Determine the [x, y] coordinate at the center of the cell enclosing the given text.  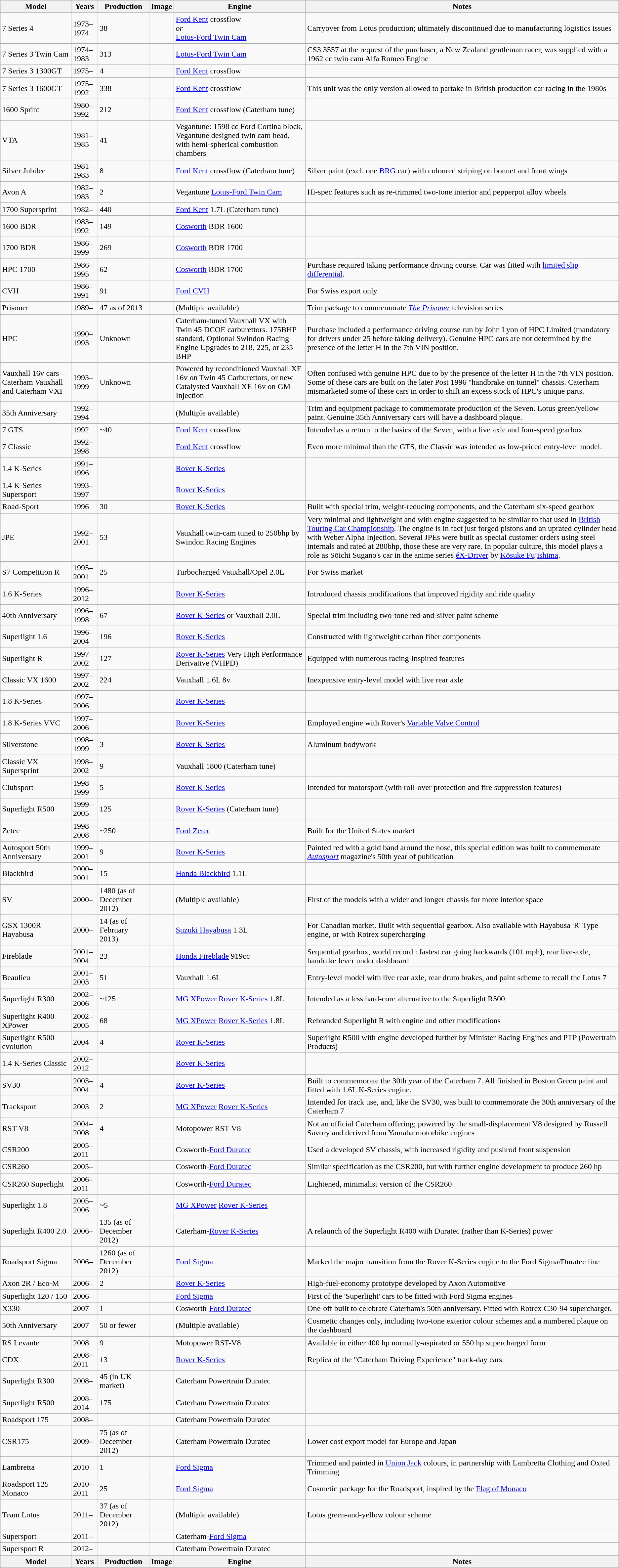
This unit was the only version allowed to partake in British production car racing in the 1980s [462, 88]
SV30 [36, 1085]
1991–1996 [85, 468]
Superlight 1.6 [36, 636]
Lightened, minimalist version of the CSR260 [462, 1184]
149 [124, 226]
Axon 2R / Eco-M [36, 1283]
1996 [85, 507]
Autosport 50th Anniversary [36, 852]
Blackbird [36, 873]
1995–2001 [85, 572]
Built for the United States market [462, 830]
S7 Competition R [36, 572]
1260 (as of December 2012) [124, 1262]
1990–1993 [85, 338]
Built with special trim, weight-reducing components, and the Caterham six-speed gearbox [462, 507]
Fireblade [36, 956]
1996–2012 [85, 593]
2008 [85, 1343]
1.8 K-Series [36, 701]
1982–1983 [85, 192]
2005– [85, 1167]
Caterham-Ford Sigma [240, 1536]
2003–2004 [85, 1085]
41 [124, 140]
1998–2002 [85, 766]
Superlight R400 XPower [36, 1020]
Constructed with lightweight carbon fiber components [462, 636]
1992–1998 [85, 447]
1981–1985 [85, 140]
15 [124, 873]
196 [124, 636]
CVH [36, 291]
1999–2005 [85, 809]
Silver Jubilee [36, 171]
Special trim including two-tone red-and-silver paint scheme [462, 615]
Entry-level model with live rear axle, rear drum brakes, and paint scheme to recall the Lotus 7 [462, 977]
1999–2001 [85, 852]
67 [124, 615]
313 [124, 54]
1700 BDR [36, 247]
~250 [124, 830]
2010–2011 [85, 1489]
Vauxhall 1.6L [240, 977]
1.4 K-Series Classic [36, 1064]
91 [124, 291]
CDX [36, 1360]
40th Anniversary [36, 615]
Superlight R [36, 658]
Intended as a less hard-core alternative to the Superlight R500 [462, 999]
Superlight R400 2.0 [36, 1231]
Rebranded Superlight R with engine and other modifications [462, 1020]
37 (as of December 2012) [124, 1515]
Lower cost export model for Europe and Japan [462, 1441]
1700 Supersprint [36, 209]
1996–1998 [85, 615]
1983–1992 [85, 226]
Trimmed and painted in Union Jack colours, in partnership with Lambretta Clothing and Oxted Trimming [462, 1467]
2005–2011 [85, 1150]
Suzuki Hayabusa 1.3L [240, 930]
Superlight R500 with engine developed further by Minister Racing Engines and PTP (Powertrain Products) [462, 1042]
1.6 K-Series [36, 593]
Ford Kent crossfloworLotus-Ford Twin Cam [240, 28]
2005–2006 [85, 1205]
2004–2008 [85, 1128]
51 [124, 977]
1600 BDR [36, 226]
1982– [85, 209]
Employed engine with Rover's Variable Valve Control [462, 723]
HPC [36, 338]
125 [124, 809]
1992–1994 [85, 413]
Ford Kent 1.7L (Caterham tune) [240, 209]
Vegantune Lotus-Ford Twin Cam [240, 192]
1.4 K-Series Supersport [36, 490]
7 Series 3 Twin Cam [36, 54]
1973–1974 [85, 28]
X330 [36, 1308]
5 [124, 787]
Supersport R [36, 1549]
First of the 'Superlight' cars to be fitted with Ford Sigma engines [462, 1296]
1480 (as of December 2012) [124, 899]
RS Levante [36, 1343]
RST-V8 [36, 1128]
Vauxhall 1.6L 8v [240, 680]
2002–2005 [85, 1020]
2001–2003 [85, 977]
75 (as of December 2012) [124, 1441]
135 (as of December 2012) [124, 1231]
Introduced chassis modifications that improved rigidity and ride quality [462, 593]
Vauxhall 16v cars – Caterham Vauxhall and Caterham VXI [36, 382]
2012– [85, 1549]
1980–1992 [85, 110]
13 [124, 1360]
14 (as of February 2013) [124, 930]
GSX 1300R Hayabusa [36, 930]
45 (in UK market) [124, 1381]
Even more minimal than the GTS, the Classic was intended as low-priced entry-level model. [462, 447]
CSR175 [36, 1441]
Avon A [36, 192]
Cosmetic changes only, including two-tone exterior colour schemes and a numbered plaque on the dashboard [462, 1325]
Tracksport [36, 1107]
Silverstone [36, 744]
Equipped with numerous racing-inspired features [462, 658]
Available in either 400 hp normally-aspirated or 550 hp supercharged form [462, 1343]
2004 [85, 1042]
338 [124, 88]
Cosworth BDR 1600 [240, 226]
175 [124, 1403]
~40 [124, 430]
Similar specification as the CSR200, but with further engine development to produce 260 hp [462, 1167]
53 [124, 537]
CSR260 [36, 1167]
1.4 K-Series [36, 468]
50th Anniversary [36, 1325]
2002–2006 [85, 999]
224 [124, 680]
Roadsport 175 [36, 1420]
Painted red with a gold band around the nose, this special edition was built to commemorate Autosport magazine's 50th year of publication [462, 852]
2006–2011 [85, 1184]
HPC 1700 [36, 269]
Inexpensive entry-level model with live rear axle [462, 680]
Ford Zetec [240, 830]
2001–2004 [85, 956]
7 Series 3 1600GT [36, 88]
Sequential gearbox, world record : fastest car going backwards (101 mph), rear live-axle, handrake lever under dashboard [462, 956]
1600 Sprint [36, 110]
62 [124, 269]
VTA [36, 140]
38 [124, 28]
1981–1983 [85, 171]
Vauxhall twin-cam tuned to 250bhp by Swindon Racing Engines [240, 537]
Roadsport 125 Monaco [36, 1489]
Clubsport [36, 787]
Team Lotus [36, 1515]
CSR200 [36, 1150]
2002–2012 [85, 1064]
SV [36, 899]
Turbocharged Vauxhall/Opel 2.0L [240, 572]
Beaulieu [36, 977]
7 Classic [36, 447]
Ford CVH [240, 291]
Hi-spec features such as re-trimmed two-tone interior and pepperpot alloy wheels [462, 192]
127 [124, 658]
1998–2008 [85, 830]
1992–2001 [85, 537]
Intended for track use, and, like the SV30, was built to commemorate the 30th anniversary of the Caterham 7 [462, 1107]
Superlight R500 evolution [36, 1042]
1993–1999 [85, 382]
For Canadian market. Built with sequential gearbox. Also available with Hayabusa 'R' Type engine, or with Rotrex supercharging [462, 930]
440 [124, 209]
Cosmetic package for the Roadsport, inspired by the Flag of Monaco [462, 1489]
Aluminum bodywork [462, 744]
Marked the major transition from the Rover K-Series engine to the Ford Sigma/Duratec line [462, 1262]
Zetec [36, 830]
For Swiss export only [462, 291]
30 [124, 507]
Road-Sport [36, 507]
7 Series 4 [36, 28]
Classic VX 1600 [36, 680]
Silver paint (excl. one BRG car) with coloured striping on bonnet and front wings [462, 171]
47 as of 2013 [124, 308]
Superlight 120 / 150 [36, 1296]
Classic VX Supersprint [36, 766]
2003 [85, 1107]
1975–1992 [85, 88]
2000–2001 [85, 873]
Intended for motorsport (with roll-over protection and fire suppression features) [462, 787]
Lotus green-and-yellow colour scheme [462, 1515]
Prisoner [36, 308]
Superlight 1.8 [36, 1205]
1993–1997 [85, 490]
~125 [124, 999]
Supersport [36, 1536]
23 [124, 956]
Honda Fireblade 919cc [240, 956]
7 Series 3 1300GT [36, 71]
High-fuel-economy prototype developed by Axon Automotive [462, 1283]
1986–1991 [85, 291]
CS3 3557 at the request of the purchaser, a New Zealand gentleman racer, was supplied with a 1962 cc twin cam Alfa Romeo Engine [462, 54]
1986–1995 [85, 269]
1989– [85, 308]
1986–1999 [85, 247]
1992 [85, 430]
Not an official Caterham offering; powered by the small-displacement V8 designed by Russell Savory and derived from Yamaha motorbike engines [462, 1128]
68 [124, 1020]
Purchase required taking performance driving course. Car was fitted with limited slip differential. [462, 269]
Honda Blackbird 1.1L [240, 873]
Powered by reconditioned Vauxhall XE 16v on Twin 45 Carburettors, or new Catalysted Vauxhall XE 16v on GM Injection [240, 382]
A relaunch of the Superlight R400 with Duratec (rather than K-Series) power [462, 1231]
Built to commemorate the 30th year of the Caterham 7. All finished in Boston Green paint and fitted with 1.6L K-Series engine. [462, 1085]
Intended as a return to the basics of the Seven, with a live axle and four-speed gearbox [462, 430]
50 or fewer [124, 1325]
Vegantune: 1598 cc Ford Cortina block, Vegantune designed twin cam head, with hemi-spherical combustion chambers [240, 140]
Caterham-Rover K-Series [240, 1231]
Trim package to commemorate The Prisoner television series [462, 308]
Carryover from Lotus production; ultimately discontinued due to manufacturing logistics issues [462, 28]
Lambretta [36, 1467]
One-off built to celebrate Caterham's 50th anniversary. Fitted with Rotrex C30-94 supercharger. [462, 1308]
1974–1983 [85, 54]
CSR260 Superlight [36, 1184]
2008–2011 [85, 1360]
212 [124, 110]
Rover K-Series Very High Performance Derivative (VHPD) [240, 658]
Used a developed SV chassis, with increased rigidity and pushrod front suspension [462, 1150]
~5 [124, 1205]
1975– [85, 71]
35th Anniversary [36, 413]
7 GTS [36, 430]
Caterham-tuned Vauxhall VX with Twin 45 DCOE carburettors. 175BHP standard, Optional Swindon Racing Engine Upgrades to 218, 225, or 235 BHP [240, 338]
2008–2014 [85, 1403]
Roadsport Sigma [36, 1262]
JPE [36, 537]
Replica of the "Caterham Driving Experience" track-day cars [462, 1360]
For Swiss market [462, 572]
3 [124, 744]
Vauxhall 1800 (Caterham tune) [240, 766]
8 [124, 171]
Lotus-Ford Twin Cam [240, 54]
2010 [85, 1467]
Rover K-Series or Vauxhall 2.0L [240, 615]
1.8 K-Series VVC [36, 723]
2009– [85, 1441]
1996–2004 [85, 636]
First of the models with a wider and longer chassis for more interior space [462, 899]
269 [124, 247]
Rover K-Series (Caterham tune) [240, 809]
